Find where the given text appears and provide that cell's center as [x, y] coordinate. 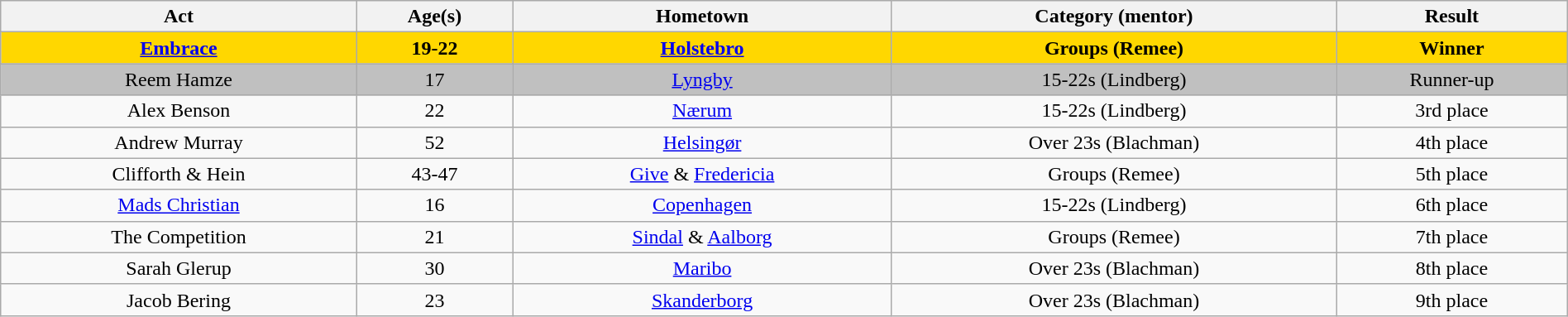
Helsingør [702, 142]
Skanderborg [702, 300]
Act [179, 17]
Lyngby [702, 79]
Holstebro [702, 48]
21 [435, 237]
7th place [1452, 237]
Embrace [179, 48]
17 [435, 79]
Category (mentor) [1113, 17]
Winner [1452, 48]
Nærum [702, 111]
5th place [1452, 174]
30 [435, 268]
Give & Fredericia [702, 174]
4th place [1452, 142]
9th place [1452, 300]
8th place [1452, 268]
Reem Hamze [179, 79]
Sindal & Aalborg [702, 237]
Hometown [702, 17]
43-47 [435, 174]
Andrew Murray [179, 142]
The Competition [179, 237]
Sarah Glerup [179, 268]
Jacob Bering [179, 300]
Runner-up [1452, 79]
52 [435, 142]
22 [435, 111]
Mads Christian [179, 205]
Maribo [702, 268]
3rd place [1452, 111]
Alex Benson [179, 111]
16 [435, 205]
Copenhagen [702, 205]
19-22 [435, 48]
Clifforth & Hein [179, 174]
23 [435, 300]
6th place [1452, 205]
Age(s) [435, 17]
Result [1452, 17]
